Find where the given text appears and provide that cell's center as (x, y) coordinate. 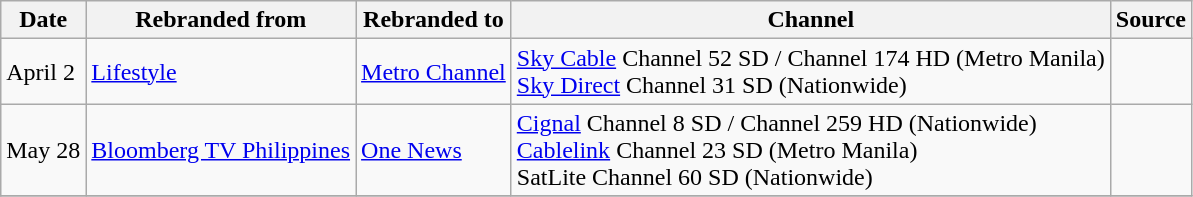
Lifestyle (221, 72)
Sky Cable Channel 52 SD / Channel 174 HD (Metro Manila)Sky Direct Channel 31 SD (Nationwide) (810, 72)
Cignal Channel 8 SD / Channel 259 HD (Nationwide)Cablelink Channel 23 SD (Metro Manila)SatLite Channel 60 SD (Nationwide) (810, 150)
One News (434, 150)
May 28 (44, 150)
Bloomberg TV Philippines (221, 150)
Date (44, 20)
Metro Channel (434, 72)
Channel (810, 20)
Rebranded to (434, 20)
April 2 (44, 72)
Rebranded from (221, 20)
Source (1150, 20)
